Return [X, Y] of the center of cell containing provided text 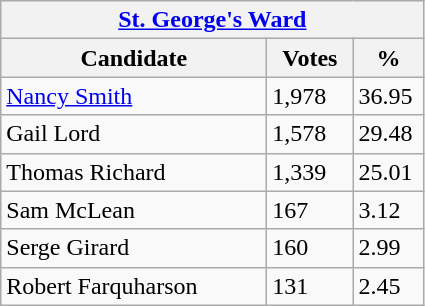
3.12 [388, 210]
2.99 [388, 248]
160 [310, 248]
2.45 [388, 286]
Serge Girard [134, 248]
Nancy Smith [134, 96]
Thomas Richard [134, 172]
1,578 [310, 134]
Sam McLean [134, 210]
Robert Farquharson [134, 286]
29.48 [388, 134]
167 [310, 210]
Votes [310, 58]
131 [310, 286]
% [388, 58]
Gail Lord [134, 134]
36.95 [388, 96]
25.01 [388, 172]
1,978 [310, 96]
Candidate [134, 58]
St. George's Ward [212, 20]
1,339 [310, 172]
